Scan for the cell matching the given text and deliver its [x, y] coordinate at center. 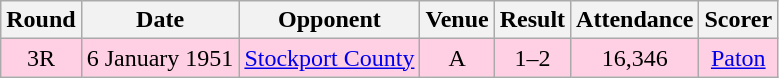
Venue [457, 20]
Date [160, 20]
Attendance [635, 20]
Stockport County [330, 58]
Result [532, 20]
Paton [738, 58]
Opponent [330, 20]
16,346 [635, 58]
A [457, 58]
3R [41, 58]
Round [41, 20]
1–2 [532, 58]
Scorer [738, 20]
6 January 1951 [160, 58]
